From the cell containing the given text, extract its center point as [X, Y] coordinate. 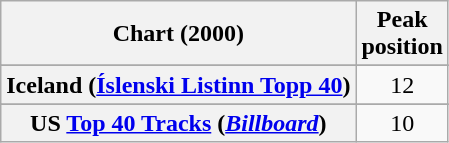
Chart (2000) [178, 34]
12 [402, 85]
Peakposition [402, 34]
Iceland (Íslenski Listinn Topp 40) [178, 85]
10 [402, 123]
US Top 40 Tracks (Billboard) [178, 123]
